Provide the (X, Y) coordinate of the cell's center where the given text is located.  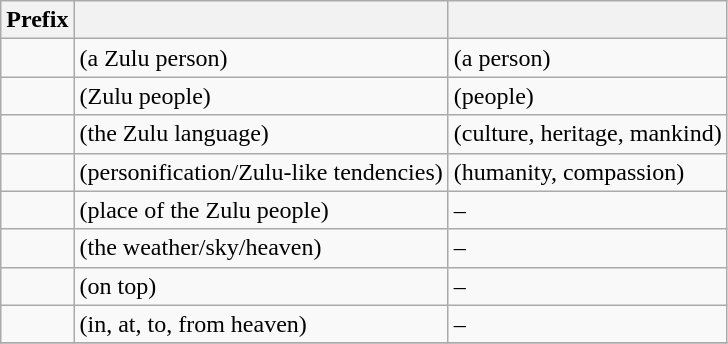
(Zulu people) (261, 96)
(a person) (588, 58)
(place of the Zulu people) (261, 210)
(culture, heritage, mankind) (588, 134)
(on top) (261, 286)
Prefix (38, 20)
(in, at, to, from heaven) (261, 324)
(a Zulu person) (261, 58)
(the Zulu language) (261, 134)
(humanity, compassion) (588, 172)
(the weather/sky/heaven) (261, 248)
(people) (588, 96)
(personification/Zulu-like tendencies) (261, 172)
